Return the [x, y] coordinate for the center point of the cell that contains the specified text.  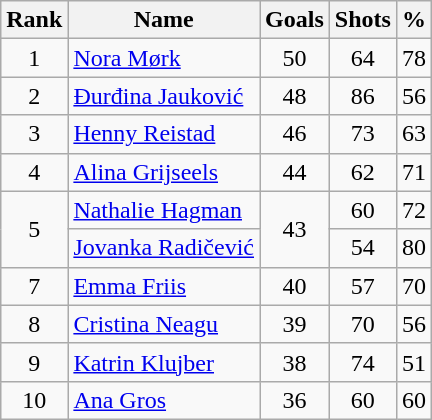
73 [362, 134]
9 [34, 362]
8 [34, 324]
Ana Gros [164, 400]
44 [295, 172]
38 [295, 362]
Rank [34, 20]
62 [362, 172]
7 [34, 286]
43 [295, 229]
Goals [295, 20]
Name [164, 20]
10 [34, 400]
Emma Friis [164, 286]
74 [362, 362]
57 [362, 286]
39 [295, 324]
80 [414, 248]
50 [295, 58]
54 [362, 248]
3 [34, 134]
5 [34, 229]
46 [295, 134]
72 [414, 210]
78 [414, 58]
1 [34, 58]
Henny Reistad [164, 134]
36 [295, 400]
Đurđina Jauković [164, 96]
Nathalie Hagman [164, 210]
% [414, 20]
64 [362, 58]
63 [414, 134]
Nora Mørk [164, 58]
4 [34, 172]
Jovanka Radičević [164, 248]
86 [362, 96]
Katrin Klujber [164, 362]
Cristina Neagu [164, 324]
51 [414, 362]
Shots [362, 20]
71 [414, 172]
40 [295, 286]
Alina Grijseels [164, 172]
48 [295, 96]
2 [34, 96]
